Locate the cell with the specified text and output its (X, Y) center coordinate. 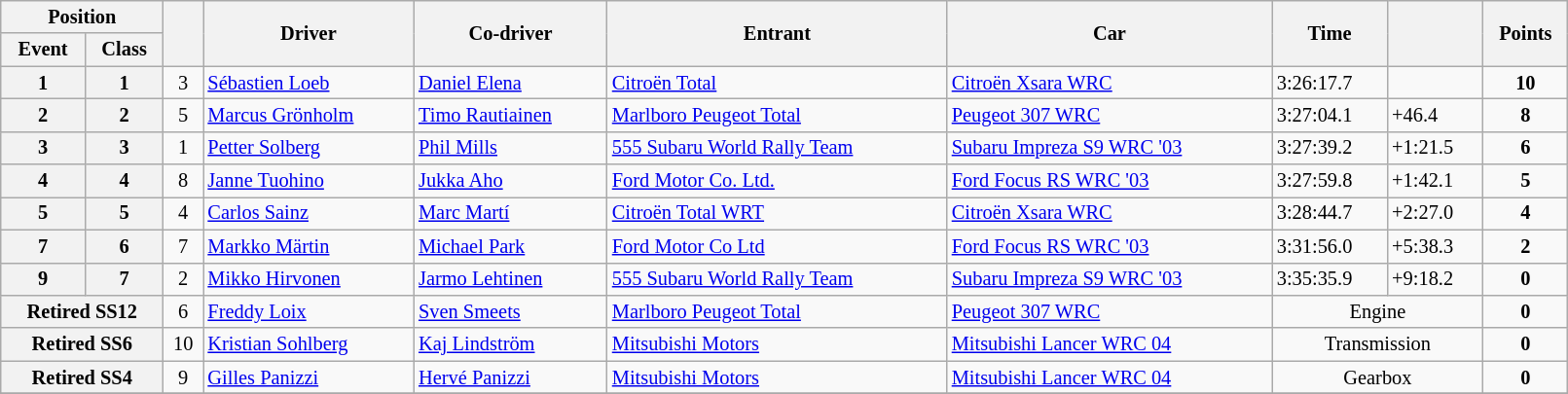
Time (1330, 33)
+9:18.2 (1435, 279)
Petter Solberg (308, 148)
Phil Mills (510, 148)
Kaj Lindström (510, 344)
Position (82, 17)
Timo Rautiainen (510, 115)
Kristian Sohlberg (308, 344)
Entrant (777, 33)
Retired SS6 (82, 344)
3:27:04.1 (1330, 115)
Gearbox (1378, 377)
Jukka Aho (510, 181)
Sébastien Loeb (308, 83)
3:26:17.7 (1330, 83)
Michael Park (510, 246)
Marc Martí (510, 213)
3:28:44.7 (1330, 213)
Driver (308, 33)
Markko Märtin (308, 246)
Class (124, 50)
+5:38.3 (1435, 246)
+1:21.5 (1435, 148)
+1:42.1 (1435, 181)
Retired SS12 (82, 311)
Points (1526, 33)
Freddy Loix (308, 311)
3:27:39.2 (1330, 148)
3:35:35.9 (1330, 279)
Transmission (1378, 344)
Retired SS4 (82, 377)
Citroën Total (777, 83)
Ford Motor Co. Ltd. (777, 181)
3:27:59.8 (1330, 181)
Hervé Panizzi (510, 377)
Sven Smeets (510, 311)
Ford Motor Co Ltd (777, 246)
3:31:56.0 (1330, 246)
+46.4 (1435, 115)
Daniel Elena (510, 83)
Gilles Panizzi (308, 377)
Marcus Grönholm (308, 115)
Janne Tuohino (308, 181)
Engine (1378, 311)
Citroën Total WRT (777, 213)
Jarmo Lehtinen (510, 279)
+2:27.0 (1435, 213)
Carlos Sainz (308, 213)
Mikko Hirvonen (308, 279)
Co-driver (510, 33)
Event (43, 50)
Car (1110, 33)
